Return the [X, Y] coordinate for the center point of the cell that contains the specified text.  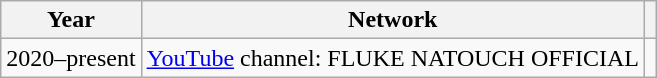
Network [392, 20]
Year [71, 20]
YouTube channel: FLUKE NATOUCH OFFICIAL [392, 58]
2020–present [71, 58]
